Provide the (X, Y) coordinate of the cell's center where the given text is located.  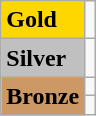
Silver (43, 58)
Gold (43, 20)
Bronze (43, 96)
